Detect which cell encompasses the target text, then output its (X, Y) center coordinate. 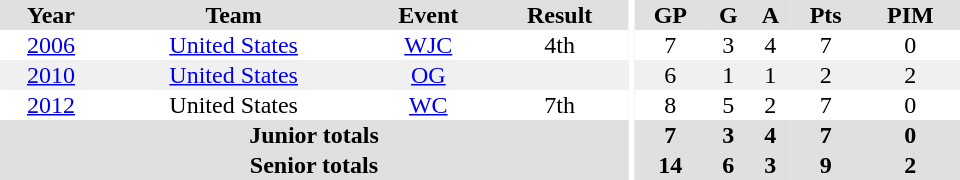
2012 (51, 105)
9 (826, 165)
G (728, 15)
Result (560, 15)
4th (560, 45)
2010 (51, 75)
Event (428, 15)
14 (670, 165)
PIM (910, 15)
Year (51, 15)
2006 (51, 45)
WC (428, 105)
Team (234, 15)
Senior totals (314, 165)
OG (428, 75)
GP (670, 15)
5 (728, 105)
Pts (826, 15)
8 (670, 105)
Junior totals (314, 135)
7th (560, 105)
A (770, 15)
WJC (428, 45)
